Output the [X, Y] coordinate of the center of the cell containing the given text.  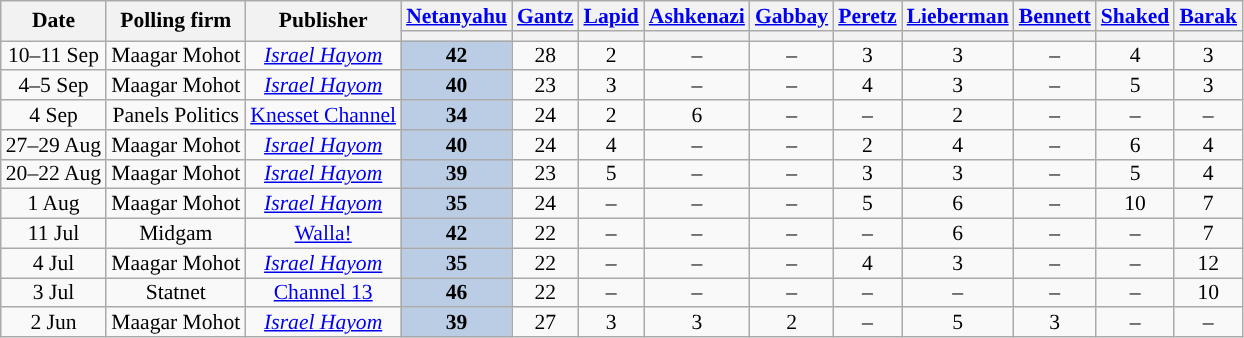
46 [456, 293]
28 [545, 56]
10–11 Sep [54, 56]
1 Aug [54, 204]
Bennett [1055, 16]
Lieberman [958, 16]
11 Jul [54, 234]
Panels Politics [176, 115]
Ashkenazi [697, 16]
Gantz [545, 16]
Walla! [323, 234]
Polling firm [176, 21]
Statnet [176, 293]
Gabbay [792, 16]
20–22 Aug [54, 174]
Date [54, 21]
2 Jun [54, 323]
12 [1208, 263]
3 Jul [54, 293]
Shaked [1136, 16]
4–5 Sep [54, 86]
27 [545, 323]
34 [456, 115]
4 Sep [54, 115]
Netanyahu [456, 16]
Channel 13 [323, 293]
Publisher [323, 21]
4 Jul [54, 263]
Barak [1208, 16]
27–29 Aug [54, 145]
Peretz [867, 16]
Lapid [610, 16]
Midgam [176, 234]
Knesset Channel [323, 115]
